Scan for the cell matching the given text and deliver its (X, Y) coordinate at center. 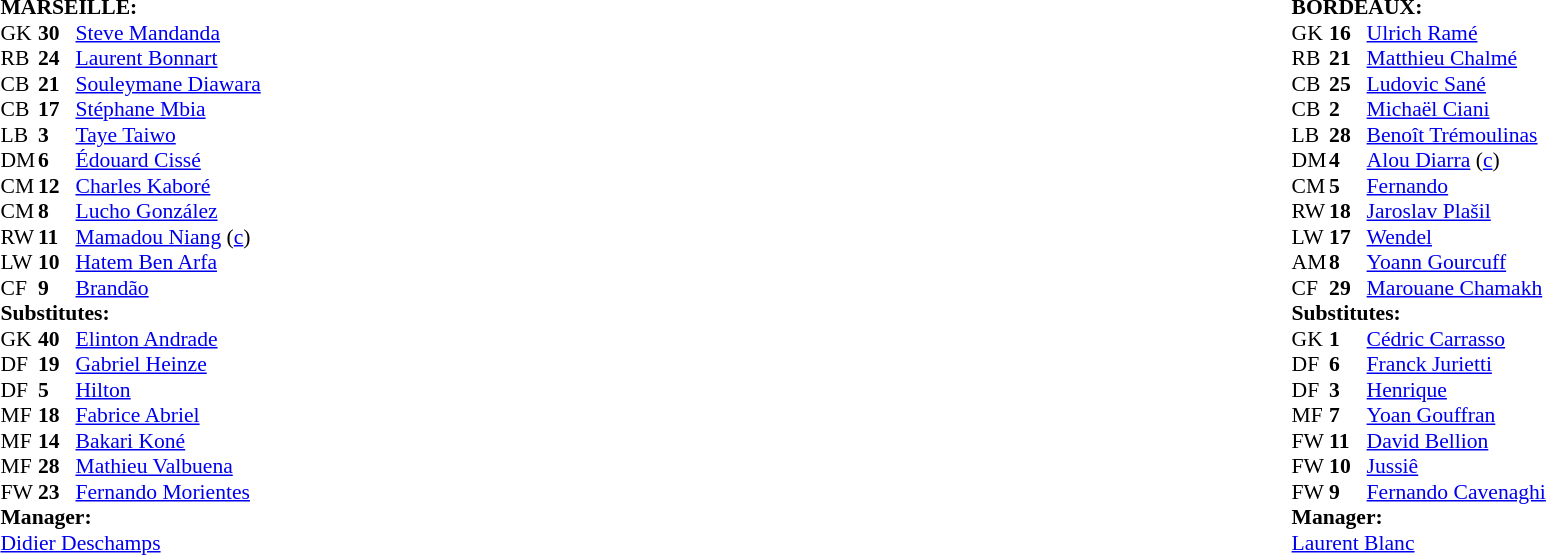
25 (1348, 84)
30 (57, 33)
14 (57, 441)
Benoît Trémoulinas (1456, 135)
Marouane Chamakh (1456, 288)
7 (1348, 415)
Jaroslav Plašil (1456, 211)
Brandão (168, 288)
Jussiê (1456, 467)
Stéphane Mbia (168, 109)
Édouard Cissé (168, 161)
Fernando Morientes (168, 492)
Souleymane Diawara (168, 84)
Bakari Koné (168, 441)
12 (57, 186)
1 (1348, 339)
AM (1311, 263)
Franck Jurietti (1456, 365)
Mathieu Valbuena (168, 467)
Fernando (1456, 186)
40 (57, 339)
Gabriel Heinze (168, 365)
Matthieu Chalmé (1456, 59)
Laurent Bonnart (168, 59)
29 (1348, 288)
Steve Mandanda (168, 33)
Taye Taiwo (168, 135)
Fabrice Abriel (168, 415)
Hilton (168, 390)
4 (1348, 161)
24 (57, 59)
David Bellion (1456, 441)
Michaël Ciani (1456, 109)
Wendel (1456, 237)
Ludovic Sané (1456, 84)
19 (57, 365)
Yoan Gouffran (1456, 415)
Lucho González (168, 211)
23 (57, 492)
Alou Diarra (c) (1456, 161)
Ulrich Ramé (1456, 33)
2 (1348, 109)
Charles Kaboré (168, 186)
Yoann Gourcuff (1456, 263)
Fernando Cavenaghi (1456, 492)
Henrique (1456, 390)
Cédric Carrasso (1456, 339)
Mamadou Niang (c) (168, 237)
Hatem Ben Arfa (168, 263)
16 (1348, 33)
Elinton Andrade (168, 339)
